Determine the [x, y] coordinate at the center of the cell enclosing the given text.  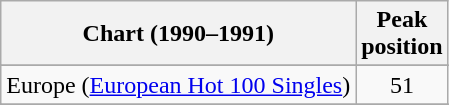
Peakposition [402, 34]
51 [402, 85]
Europe (European Hot 100 Singles) [178, 85]
Chart (1990–1991) [178, 34]
